Scan for the cell matching the given text and deliver its (X, Y) coordinate at center. 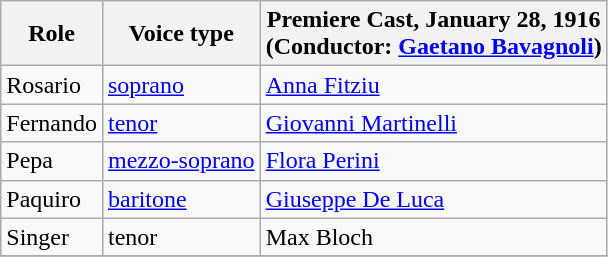
Flora Perini (434, 161)
soprano (181, 85)
Paquiro (52, 199)
Voice type (181, 34)
Pepa (52, 161)
Fernando (52, 123)
Giuseppe De Luca (434, 199)
Role (52, 34)
baritone (181, 199)
Singer (52, 237)
Anna Fitziu (434, 85)
Rosario (52, 85)
Premiere Cast, January 28, 1916(Conductor: Gaetano Bavagnoli) (434, 34)
Giovanni Martinelli (434, 123)
Max Bloch (434, 237)
mezzo-soprano (181, 161)
